Determine the (X, Y) coordinate at the center of the cell enclosing the given text.  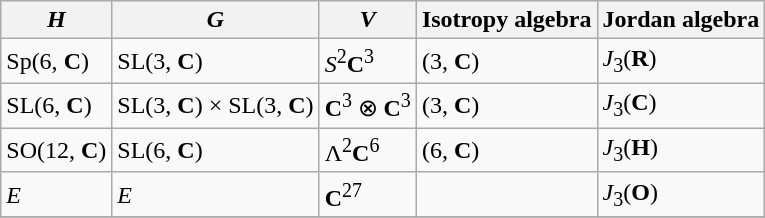
SL(3, C) × SL(3, C) (216, 106)
Λ2C6 (368, 150)
J3(C) (681, 106)
Sp(6, C) (56, 62)
SO(12, C) (56, 150)
J3(O) (681, 194)
SL(3, C) (216, 62)
J3(H) (681, 150)
C27 (368, 194)
S2C3 (368, 62)
H (56, 20)
Isotropy algebra (506, 20)
J3(R) (681, 62)
G (216, 20)
C3 ⊗ C3 (368, 106)
(6, C) (506, 150)
Jordan algebra (681, 20)
V (368, 20)
